Pinpoint the cell where the given text exists, returning its [X, Y] midpoint coordinate. 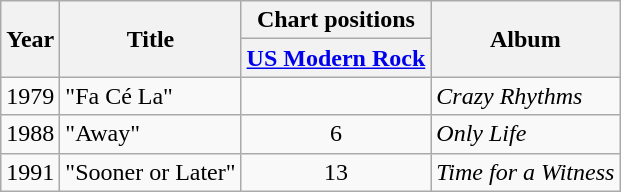
Chart positions [336, 20]
6 [336, 134]
Only Life [526, 134]
"Fa Cé La" [150, 96]
Time for a Witness [526, 172]
Year [30, 39]
1991 [30, 172]
Crazy Rhythms [526, 96]
13 [336, 172]
Album [526, 39]
US Modern Rock [336, 58]
1979 [30, 96]
1988 [30, 134]
"Sooner or Later" [150, 172]
Title [150, 39]
"Away" [150, 134]
